Locate the cell with the specified text and output its (x, y) center coordinate. 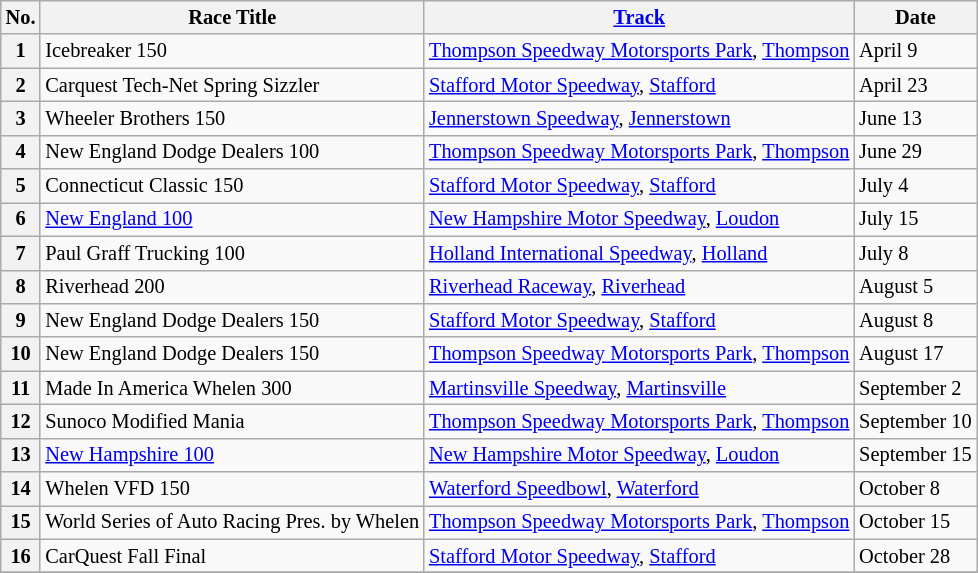
October 15 (915, 522)
July 8 (915, 253)
No. (21, 17)
13 (21, 455)
April 23 (915, 85)
September 15 (915, 455)
Icebreaker 150 (232, 51)
August 5 (915, 287)
2 (21, 85)
Race Title (232, 17)
7 (21, 253)
Waterford Speedbowl, Waterford (639, 489)
Whelen VFD 150 (232, 489)
12 (21, 421)
July 15 (915, 219)
8 (21, 287)
September 2 (915, 388)
9 (21, 320)
July 4 (915, 186)
Date (915, 17)
Carquest Tech-Net Spring Sizzler (232, 85)
June 29 (915, 152)
October 8 (915, 489)
New England Dodge Dealers 100 (232, 152)
Holland International Speedway, Holland (639, 253)
Paul Graff Trucking 100 (232, 253)
October 28 (915, 556)
1 (21, 51)
15 (21, 522)
Riverhead 200 (232, 287)
August 17 (915, 354)
Jennerstown Speedway, Jennerstown (639, 118)
New England 100 (232, 219)
New Hampshire 100 (232, 455)
Track (639, 17)
10 (21, 354)
April 9 (915, 51)
Sunoco Modified Mania (232, 421)
16 (21, 556)
World Series of Auto Racing Pres. by Whelen (232, 522)
September 10 (915, 421)
6 (21, 219)
CarQuest Fall Final (232, 556)
5 (21, 186)
3 (21, 118)
Made In America Whelen 300 (232, 388)
14 (21, 489)
August 8 (915, 320)
11 (21, 388)
June 13 (915, 118)
Wheeler Brothers 150 (232, 118)
Connecticut Classic 150 (232, 186)
Riverhead Raceway, Riverhead (639, 287)
Martinsville Speedway, Martinsville (639, 388)
4 (21, 152)
